Identify which cell holds the provided text, then report its [X, Y] central coordinate. 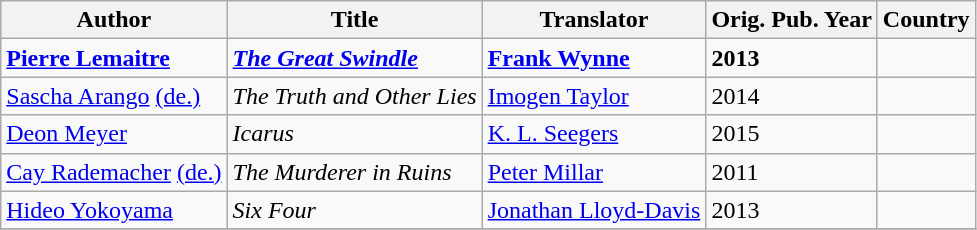
Imogen Taylor [594, 96]
Deon Meyer [114, 134]
Orig. Pub. Year [792, 20]
Pierre Lemaitre [114, 58]
2015 [792, 134]
K. L. Seegers [594, 134]
The Truth and Other Lies [354, 96]
2014 [792, 96]
Translator [594, 20]
Author [114, 20]
Jonathan Lloyd-Davis [594, 210]
The Great Swindle [354, 58]
Frank Wynne [594, 58]
Icarus [354, 134]
Country [926, 20]
The Murderer in Ruins [354, 172]
Hideo Yokoyama [114, 210]
Six Four [354, 210]
Peter Millar [594, 172]
Sascha Arango (de.) [114, 96]
Title [354, 20]
Cay Rademacher (de.) [114, 172]
2011 [792, 172]
